Scan for the cell matching the given text and deliver its (X, Y) coordinate at center. 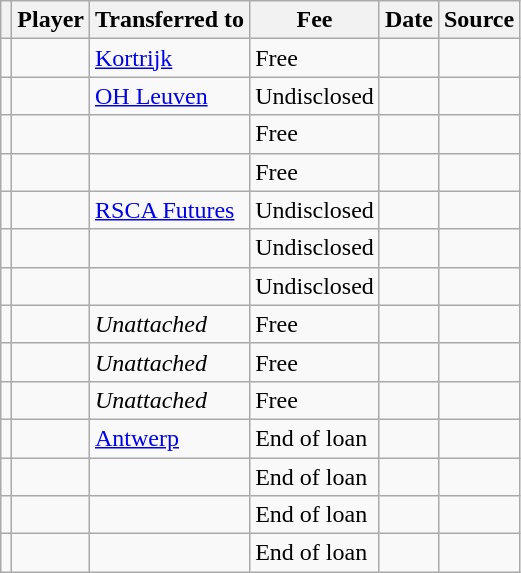
Antwerp (170, 438)
Fee (315, 20)
Kortrijk (170, 58)
Player (51, 20)
RSCA Futures (170, 210)
Transferred to (170, 20)
OH Leuven (170, 96)
Source (478, 20)
Date (408, 20)
